Scan for the cell matching the given text and deliver its (X, Y) coordinate at center. 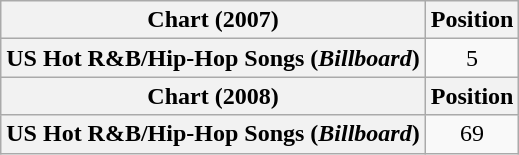
5 (472, 58)
Chart (2008) (213, 96)
Chart (2007) (213, 20)
69 (472, 134)
